Extract the [X, Y] coordinate from the center of the cell holding the provided text.  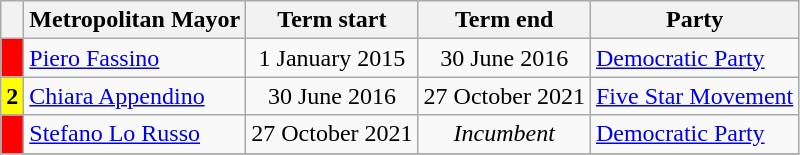
Piero Fassino [135, 58]
Term start [332, 20]
Chiara Appendino [135, 96]
2 [12, 96]
Party [694, 20]
1 January 2015 [332, 58]
Incumbent [504, 134]
Term end [504, 20]
Metropolitan Mayor [135, 20]
Stefano Lo Russo [135, 134]
Five Star Movement [694, 96]
